Locate the cell with the specified text and output its (x, y) center coordinate. 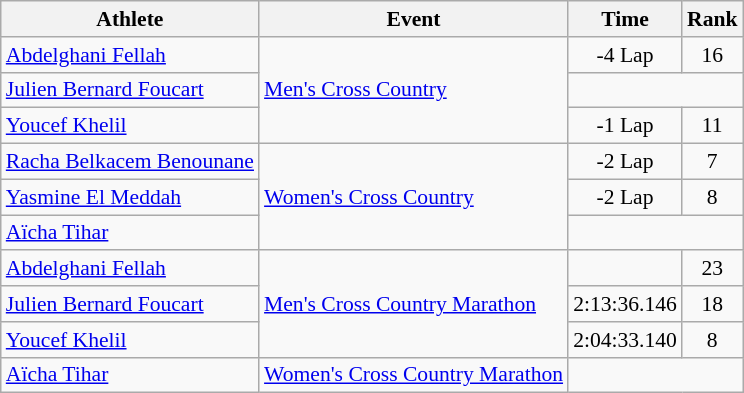
Women's Cross Country Marathon (414, 375)
-4 Lap (625, 55)
Athlete (130, 19)
Rank (712, 19)
2:13:36.146 (625, 304)
Yasmine El Meddah (130, 197)
Time (625, 19)
Men's Cross Country Marathon (414, 304)
Men's Cross Country (414, 90)
2:04:33.140 (625, 340)
Event (414, 19)
7 (712, 162)
23 (712, 269)
16 (712, 55)
Racha Belkacem Benounane (130, 162)
18 (712, 304)
Women's Cross Country (414, 198)
11 (712, 126)
-1 Lap (625, 126)
